Locate the cell with the specified text and output its (X, Y) center coordinate. 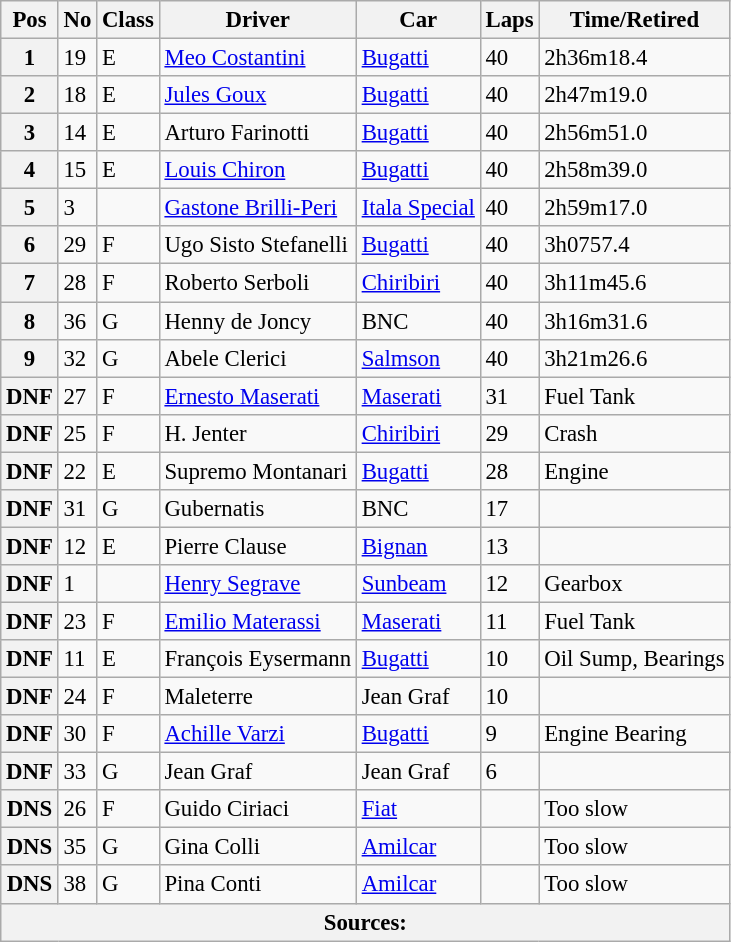
Maleterre (258, 697)
Itala Special (418, 208)
3h16m31.6 (634, 321)
Class (128, 20)
3h21m26.6 (634, 358)
2 (30, 95)
3h0757.4 (634, 245)
8 (30, 321)
Pos (30, 20)
Ernesto Maserati (258, 396)
Gearbox (634, 584)
Gubernatis (258, 509)
14 (77, 133)
25 (77, 433)
Emilio Materassi (258, 621)
Fiat (418, 809)
François Eysermann (258, 659)
2h59m17.0 (634, 208)
3h11m45.6 (634, 283)
30 (77, 734)
38 (77, 885)
Supremo Montanari (258, 471)
2h47m19.0 (634, 95)
15 (77, 170)
Crash (634, 433)
H. Jenter (258, 433)
35 (77, 847)
No (77, 20)
Engine Bearing (634, 734)
24 (77, 697)
Pierre Clause (258, 546)
Gastone Brilli-Peri (258, 208)
2h58m39.0 (634, 170)
Sources: (366, 922)
Roberto Serboli (258, 283)
Time/Retired (634, 20)
Henry Segrave (258, 584)
18 (77, 95)
7 (30, 283)
Louis Chiron (258, 170)
Laps (510, 20)
27 (77, 396)
5 (30, 208)
Ugo Sisto Stefanelli (258, 245)
Achille Varzi (258, 734)
Gina Colli (258, 847)
2h56m51.0 (634, 133)
Sunbeam (418, 584)
Car (418, 20)
Driver (258, 20)
13 (510, 546)
22 (77, 471)
Arturo Farinotti (258, 133)
17 (510, 509)
32 (77, 358)
2h36m18.4 (634, 58)
Oil Sump, Bearings (634, 659)
4 (30, 170)
Salmson (418, 358)
Pina Conti (258, 885)
Abele Clerici (258, 358)
Guido Ciriaci (258, 809)
36 (77, 321)
33 (77, 772)
Bignan (418, 546)
19 (77, 58)
Jules Goux (258, 95)
Meo Costantini (258, 58)
26 (77, 809)
23 (77, 621)
Engine (634, 471)
Henny de Joncy (258, 321)
